Search for the cell housing the specified text and yield its (x, y) center coordinate. 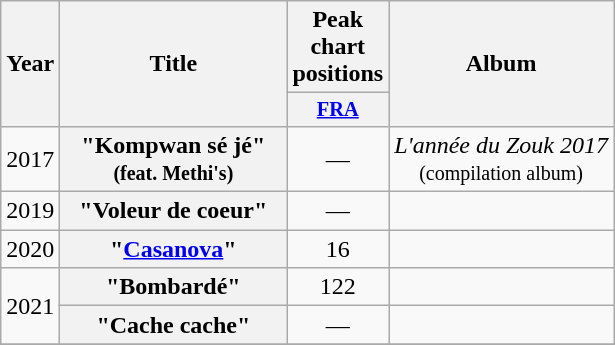
2019 (30, 211)
16 (338, 249)
Title (174, 64)
FRA (338, 110)
Year (30, 64)
2017 (30, 158)
2020 (30, 249)
"Voleur de coeur" (174, 211)
"Bombardé" (174, 287)
122 (338, 287)
2021 (30, 306)
Peak chart positions (338, 47)
"Kompwan sé jé"(feat. Methi's) (174, 158)
Album (502, 64)
"Cache cache" (174, 325)
L'année du Zouk 2017 (compilation album) (502, 158)
"Casanova" (174, 249)
